Identify which cell holds the provided text, then report its [X, Y] central coordinate. 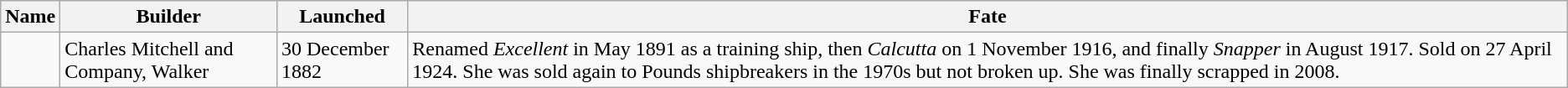
30 December 1882 [342, 60]
Builder [169, 17]
Charles Mitchell and Company, Walker [169, 60]
Fate [988, 17]
Name [30, 17]
Launched [342, 17]
